Scan for the cell matching the given text and deliver its (X, Y) coordinate at center. 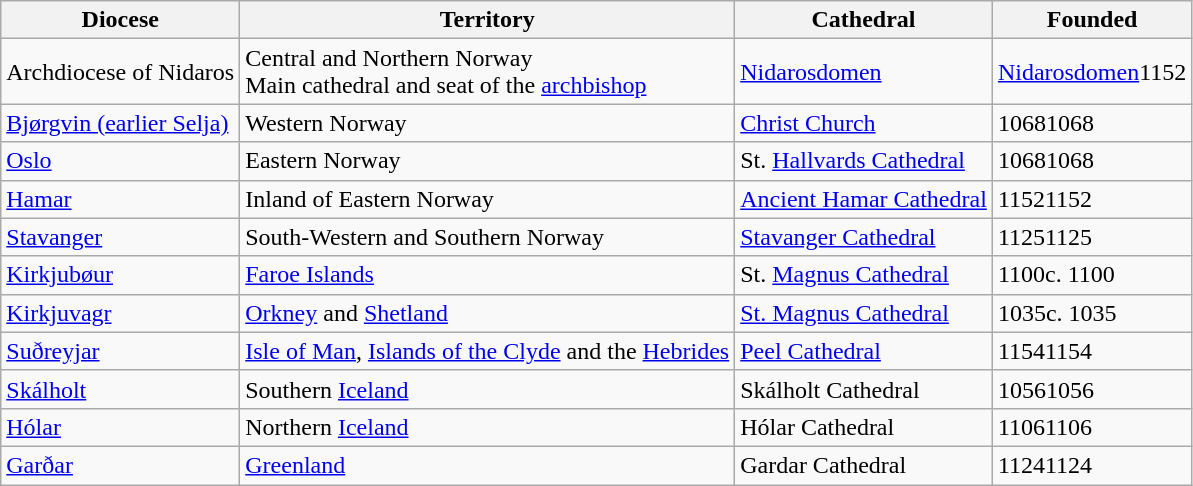
Hólar (120, 427)
Archdiocese of Nidaros (120, 72)
Central and Northern NorwayMain cathedral and seat of the archbishop (488, 72)
Bjørgvin (earlier Selja) (120, 123)
Greenland (488, 465)
Suðreyjar (120, 351)
Skálholt Cathedral (864, 389)
Diocese (120, 20)
Isle of Man, Islands of the Clyde and the Hebrides (488, 351)
Western Norway (488, 123)
Stavanger (120, 237)
Inland of Eastern Norway (488, 199)
1035c. 1035 (1092, 313)
11061106 (1092, 427)
Territory (488, 20)
Southern Iceland (488, 389)
Stavanger Cathedral (864, 237)
Ancient Hamar Cathedral (864, 199)
Northern Iceland (488, 427)
11251125 (1092, 237)
Garðar (120, 465)
Hólar Cathedral (864, 427)
St. Hallvards Cathedral (864, 161)
South-Western and Southern Norway (488, 237)
10561056 (1092, 389)
Hamar (120, 199)
Skálholt (120, 389)
11541154 (1092, 351)
Oslo (120, 161)
Peel Cathedral (864, 351)
Gardar Cathedral (864, 465)
Orkney and Shetland (488, 313)
1100c. 1100 (1092, 275)
Faroe Islands (488, 275)
Cathedral (864, 20)
Nidarosdomen (864, 72)
Nidarosdomen1152 (1092, 72)
Kirkjubøur (120, 275)
11241124 (1092, 465)
Kirkjuvagr (120, 313)
Eastern Norway (488, 161)
Founded (1092, 20)
11521152 (1092, 199)
Christ Church (864, 123)
